Provide the (x, y) coordinate of the cell's center where the given text is located.  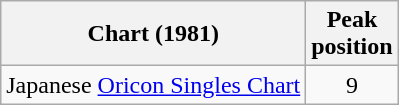
Peakposition (352, 34)
Japanese Oricon Singles Chart (154, 85)
Chart (1981) (154, 34)
9 (352, 85)
